Return [x, y] of the center of cell containing provided text 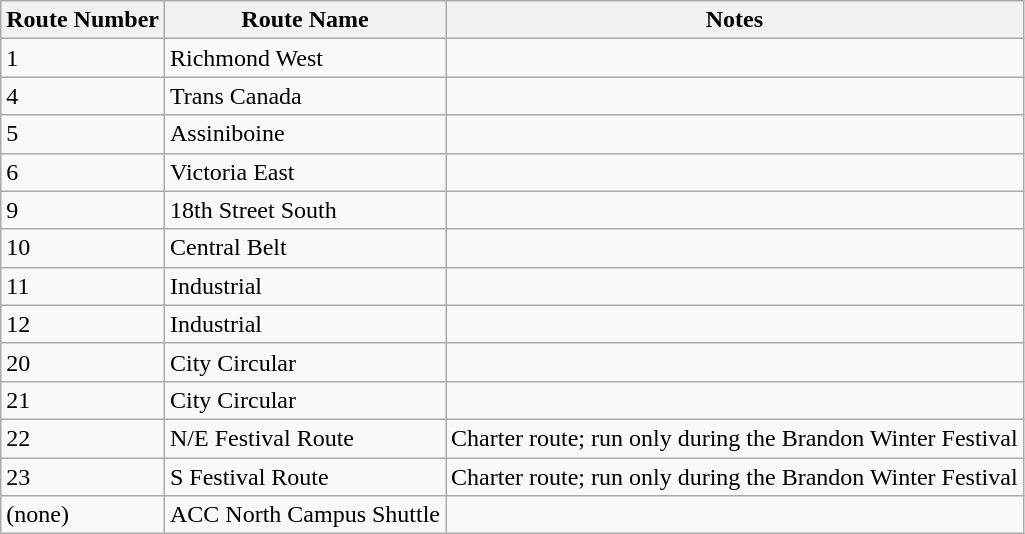
21 [83, 400]
22 [83, 438]
9 [83, 210]
10 [83, 248]
18th Street South [304, 210]
S Festival Route [304, 477]
4 [83, 96]
Victoria East [304, 172]
Notes [735, 20]
ACC North Campus Shuttle [304, 515]
Route Number [83, 20]
6 [83, 172]
Trans Canada [304, 96]
Assiniboine [304, 134]
1 [83, 58]
12 [83, 324]
(none) [83, 515]
11 [83, 286]
N/E Festival Route [304, 438]
20 [83, 362]
Richmond West [304, 58]
23 [83, 477]
5 [83, 134]
Central Belt [304, 248]
Route Name [304, 20]
